Provide the (X, Y) coordinate of the cell's center where the given text is located.  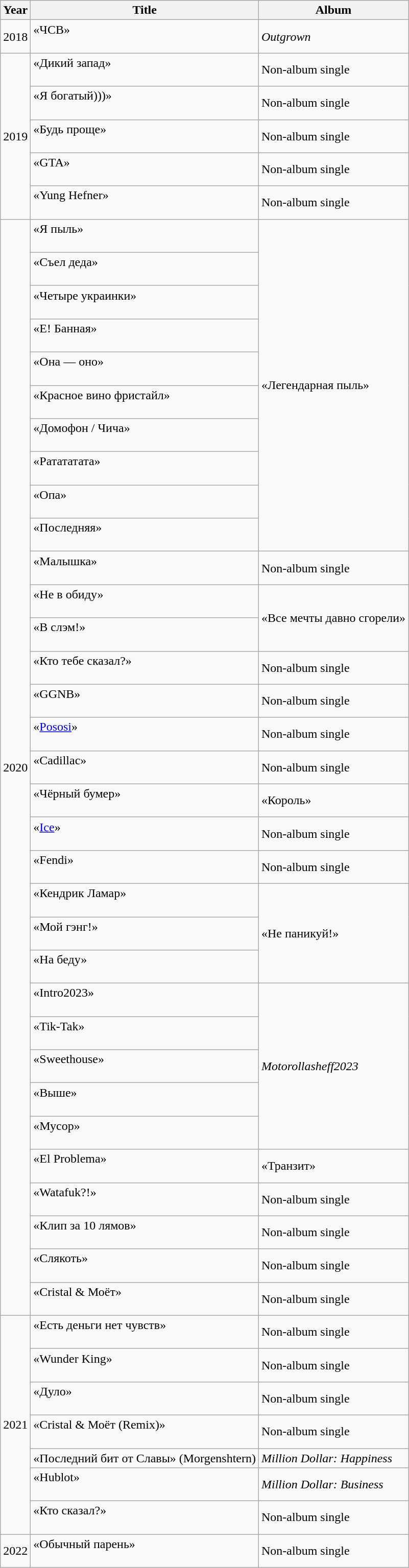
«Есть деньги нет чувств» (145, 1332)
«Watafuk?!» (145, 1199)
«Последняя» (145, 535)
2020 (15, 767)
«В слэм!» (145, 634)
«Мусор» (145, 1132)
«Я богатый)))» (145, 103)
«Pososi» (145, 734)
2019 (15, 136)
«GTA» (145, 170)
«Е! Банная» (145, 335)
Outgrown (334, 37)
«El Problema» (145, 1166)
«Транзит» (334, 1166)
«Легендарная пыль» (334, 385)
«Cadillac» (145, 767)
«Красное вино фристайл» (145, 401)
Year (15, 10)
Motorollasheff2023 (334, 1066)
«Слякоть» (145, 1265)
«Ice» (145, 833)
Album (334, 10)
«Hublot» (145, 1485)
«GGNB» (145, 701)
«Не в обиду» (145, 601)
«Tik-Tak» (145, 1033)
«Выше» (145, 1100)
Million Dollar: Happiness (334, 1458)
«На беду» (145, 967)
«Клип за 10 лямов» (145, 1233)
«Ратататата» (145, 469)
«Обычный парень» (145, 1551)
«Будь проще» (145, 136)
«Не паникуй!» (334, 933)
«Кто сказал?» (145, 1517)
2022 (15, 1551)
«Король» (334, 801)
«Sweethouse» (145, 1066)
«Кендрик Ламар» (145, 900)
2018 (15, 37)
«Yung Hefner» (145, 202)
«ЧСВ» (145, 37)
«Домофон / Чича» (145, 435)
«Кто тебе сказал?» (145, 668)
Title (145, 10)
«Чёрный бумер» (145, 801)
2021 (15, 1425)
«Четыре украинки» (145, 302)
«Съел деда» (145, 269)
«Дикий запад» (145, 69)
«Мой гэнг!» (145, 933)
«Она — оно» (145, 369)
«Я пыль» (145, 236)
«Fendi» (145, 867)
«Дуло» (145, 1398)
Million Dollar: Business (334, 1485)
«Малышка» (145, 568)
«Все мечты давно сгорели» (334, 618)
«Intro2023» (145, 1000)
«Cristal & Моёт» (145, 1299)
«Опа» (145, 501)
«Wunder King» (145, 1365)
«Cristal & Моёт (Remix)» (145, 1432)
«Последний бит от Славы» (Morgenshtern) (145, 1458)
